Return the [X, Y] coordinate for the center point of the cell that contains the specified text.  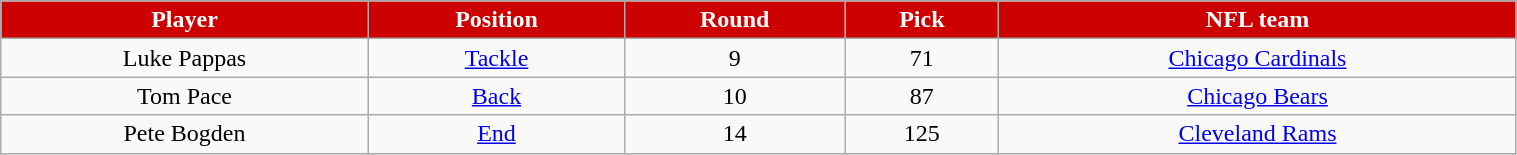
Luke Pappas [185, 58]
Pick [922, 20]
125 [922, 134]
Cleveland Rams [1258, 134]
71 [922, 58]
Tom Pace [185, 96]
Player [185, 20]
Chicago Cardinals [1258, 58]
Position [496, 20]
Pete Bogden [185, 134]
Chicago Bears [1258, 96]
9 [735, 58]
Round [735, 20]
End [496, 134]
Tackle [496, 58]
NFL team [1258, 20]
Back [496, 96]
87 [922, 96]
10 [735, 96]
14 [735, 134]
